Output the (x, y) coordinate of the center of the cell containing the given text.  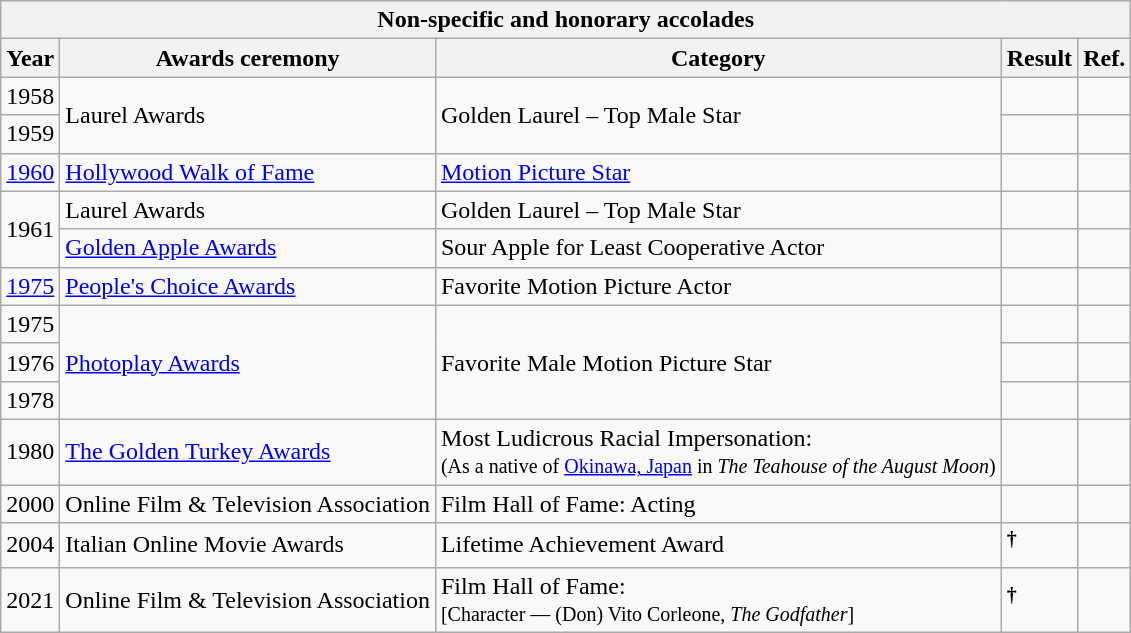
2004 (30, 546)
Photoplay Awards (248, 362)
The Golden Turkey Awards (248, 452)
Sour Apple for Least Cooperative Actor (718, 248)
Film Hall of Fame:[Character — (Don) Vito Corleone, The Godfather] (718, 600)
Non-specific and honorary accolades (566, 20)
Film Hall of Fame: Acting (718, 503)
Ref. (1104, 58)
1961 (30, 229)
1959 (30, 134)
1976 (30, 362)
2021 (30, 600)
1978 (30, 400)
Lifetime Achievement Award (718, 546)
1960 (30, 172)
Favorite Male Motion Picture Star (718, 362)
Category (718, 58)
2000 (30, 503)
Awards ceremony (248, 58)
People's Choice Awards (248, 286)
Year (30, 58)
1958 (30, 96)
Motion Picture Star (718, 172)
1980 (30, 452)
Italian Online Movie Awards (248, 546)
Golden Apple Awards (248, 248)
Result (1039, 58)
Favorite Motion Picture Actor (718, 286)
Hollywood Walk of Fame (248, 172)
Most Ludicrous Racial Impersonation:(As a native of Okinawa, Japan in The Teahouse of the August Moon) (718, 452)
